Provide the [X, Y] coordinate of the cell's center where the given text is located.  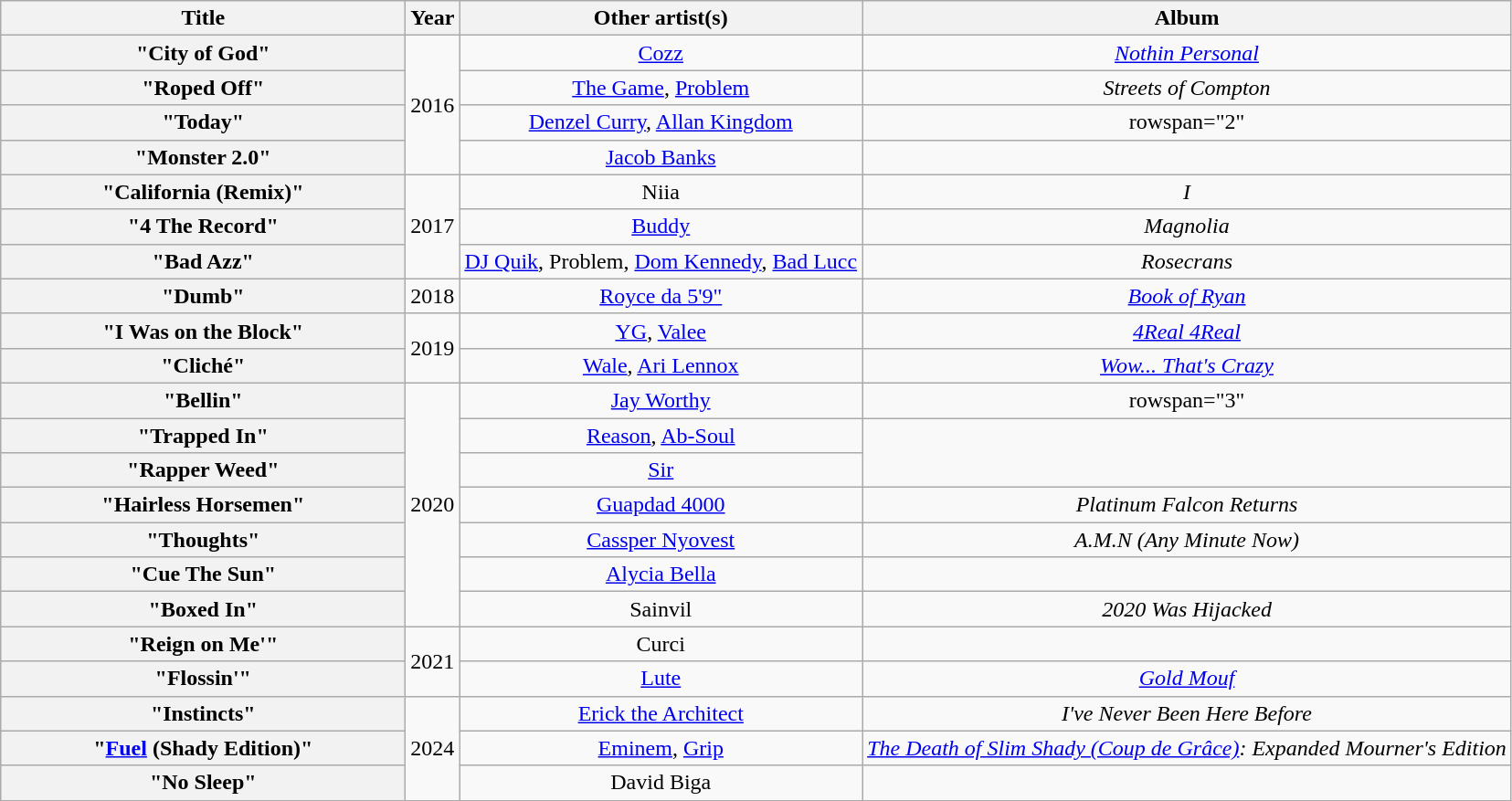
"Thoughts" [203, 540]
"Today" [203, 122]
"Flossin'" [203, 679]
Reason, Ab-Soul [661, 436]
2020 [433, 504]
"Dumb" [203, 296]
"Rapper Weed" [203, 470]
2021 [433, 661]
rowspan="2" [1188, 122]
The Game, Problem [661, 88]
"Cue The Sun" [203, 574]
Guapdad 4000 [661, 505]
"Reign on Me'" [203, 644]
"4 The Record" [203, 227]
I [1188, 192]
I've Never Been Here Before [1188, 713]
Denzel Curry, Allan Kingdom [661, 122]
Sainvil [661, 609]
Cassper Nyovest [661, 540]
"Monster 2.0" [203, 157]
4Real 4Real [1188, 331]
Wale, Ari Lennox [661, 365]
Other artist(s) [661, 18]
"California (Remix)" [203, 192]
Album [1188, 18]
Buddy [661, 227]
Magnolia [1188, 227]
Erick the Architect [661, 713]
Streets of Compton [1188, 88]
Niia [661, 192]
Title [203, 18]
Alycia Bella [661, 574]
2024 [433, 748]
Rosecrans [1188, 261]
YG, Valee [661, 331]
Nothin Personal [1188, 53]
Sir [661, 470]
"Cliché" [203, 365]
Jay Worthy [661, 400]
"Trapped In" [203, 436]
Year [433, 18]
"Boxed In" [203, 609]
Gold Mouf [1188, 679]
"City of God" [203, 53]
2017 [433, 227]
2018 [433, 296]
2016 [433, 105]
David Biga [661, 783]
Curci [661, 644]
Book of Ryan [1188, 296]
"Hairless Horsemen" [203, 505]
2020 Was Hijacked [1188, 609]
Eminem, Grip [661, 748]
Jacob Banks [661, 157]
"Roped Off" [203, 88]
"Bellin" [203, 400]
"Fuel (Shady Edition)" [203, 748]
Platinum Falcon Returns [1188, 505]
A.M.N (Any Minute Now) [1188, 540]
2019 [433, 348]
Royce da 5'9" [661, 296]
"No Sleep" [203, 783]
Lute [661, 679]
Cozz [661, 53]
Wow... That's Crazy [1188, 365]
rowspan="3" [1188, 400]
"Instincts" [203, 713]
DJ Quik, Problem, Dom Kennedy, Bad Lucc [661, 261]
The Death of Slim Shady (Coup de Grâce): Expanded Mourner's Edition [1188, 748]
"I Was on the Block" [203, 331]
"Bad Azz" [203, 261]
